Scan for the cell matching the given text and deliver its (X, Y) coordinate at center. 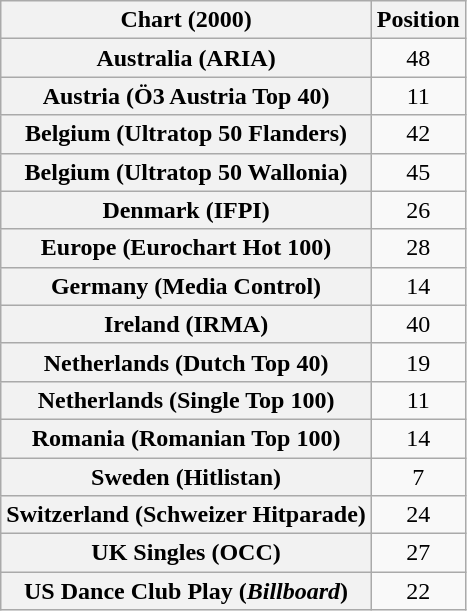
26 (418, 210)
Netherlands (Dutch Top 40) (186, 362)
40 (418, 324)
Netherlands (Single Top 100) (186, 400)
28 (418, 248)
24 (418, 515)
Chart (2000) (186, 20)
Belgium (Ultratop 50 Flanders) (186, 134)
48 (418, 58)
Romania (Romanian Top 100) (186, 438)
22 (418, 591)
42 (418, 134)
45 (418, 172)
Europe (Eurochart Hot 100) (186, 248)
7 (418, 477)
Belgium (Ultratop 50 Wallonia) (186, 172)
Austria (Ö3 Austria Top 40) (186, 96)
Australia (ARIA) (186, 58)
Sweden (Hitlistan) (186, 477)
Germany (Media Control) (186, 286)
19 (418, 362)
Denmark (IFPI) (186, 210)
Position (418, 20)
27 (418, 553)
UK Singles (OCC) (186, 553)
Switzerland (Schweizer Hitparade) (186, 515)
US Dance Club Play (Billboard) (186, 591)
Ireland (IRMA) (186, 324)
